Output the [X, Y] coordinate of the center of the cell containing the given text.  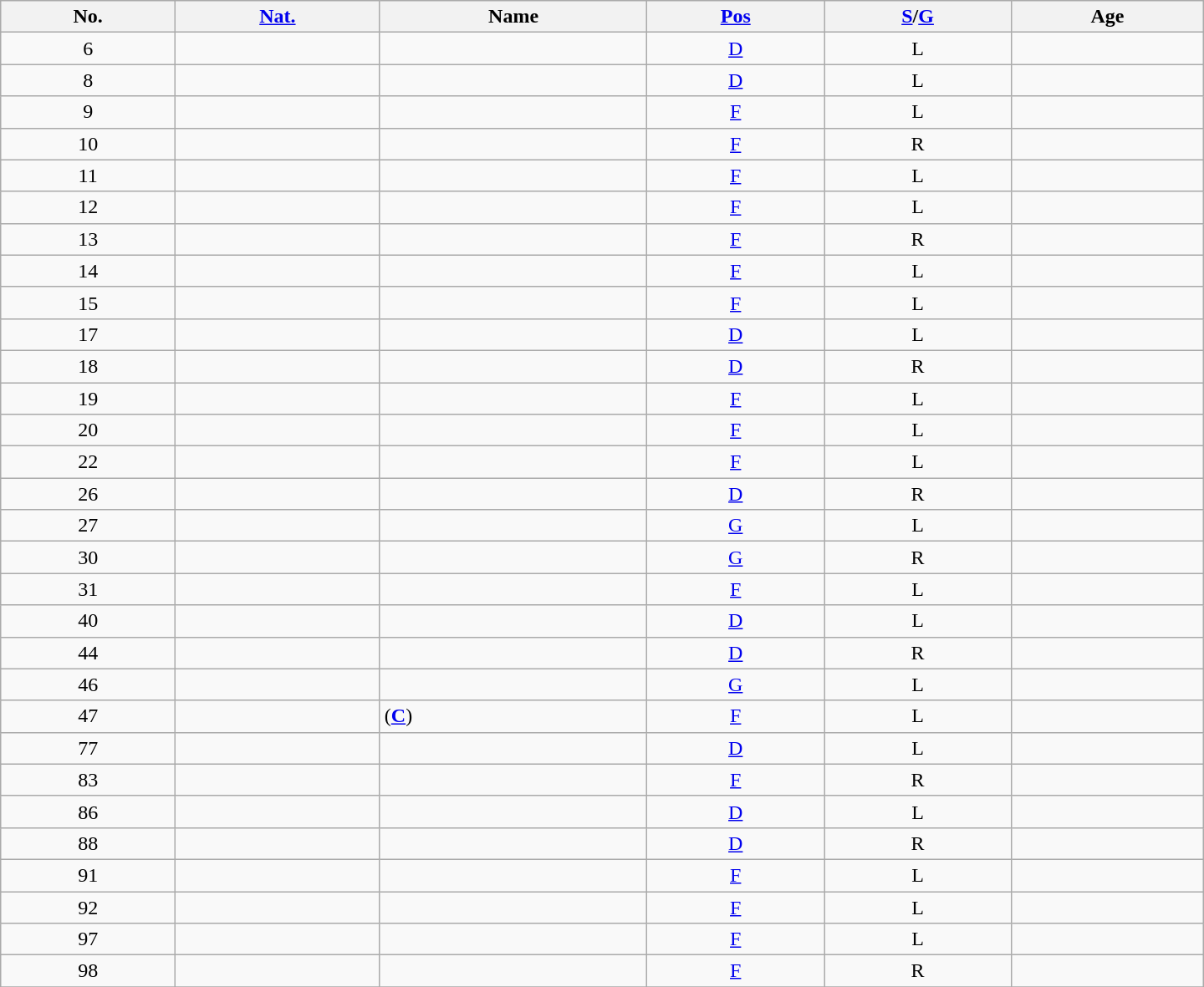
98 [89, 971]
17 [89, 334]
Nat. [278, 17]
9 [89, 112]
40 [89, 621]
46 [89, 684]
22 [89, 462]
6 [89, 48]
14 [89, 271]
10 [89, 144]
S/G [918, 17]
Name [513, 17]
86 [89, 811]
Age [1108, 17]
27 [89, 526]
44 [89, 653]
91 [89, 875]
(C) [513, 716]
97 [89, 939]
19 [89, 399]
20 [89, 430]
30 [89, 557]
13 [89, 239]
No. [89, 17]
92 [89, 907]
Pos [736, 17]
8 [89, 80]
77 [89, 748]
31 [89, 589]
12 [89, 207]
11 [89, 176]
83 [89, 780]
26 [89, 494]
18 [89, 366]
47 [89, 716]
88 [89, 843]
15 [89, 303]
